Output the [x, y] coordinate of the center of the cell containing the given text.  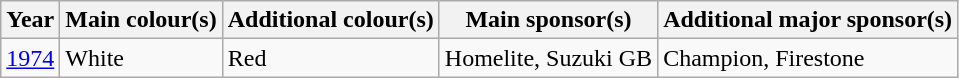
1974 [30, 58]
Champion, Firestone [808, 58]
Additional major sponsor(s) [808, 20]
Red [330, 58]
Homelite, Suzuki GB [548, 58]
White [141, 58]
Main colour(s) [141, 20]
Main sponsor(s) [548, 20]
Additional colour(s) [330, 20]
Year [30, 20]
